Search for the cell housing the specified text and yield its (x, y) center coordinate. 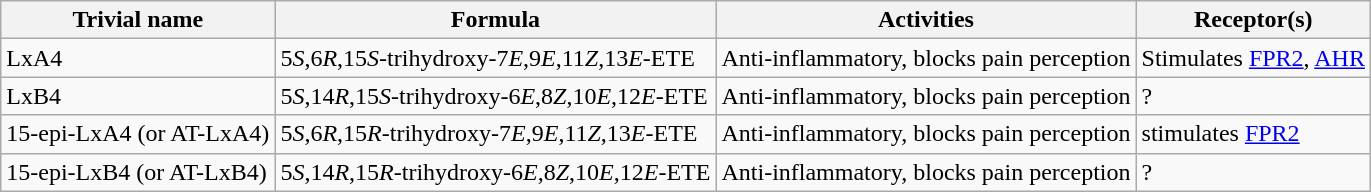
Receptor(s) (1253, 20)
5S,14R,15R-trihydroxy-6E,8Z,10E,12E-ETE (496, 172)
15-epi-LxA4 (or AT-LxA4) (138, 134)
Trivial name (138, 20)
LxB4 (138, 96)
5S,6R,15S-trihydroxy-7E,9E,11Z,13E-ETE (496, 58)
15-epi-LxB4 (or AT-LxB4) (138, 172)
stimulates FPR2 (1253, 134)
Formula (496, 20)
Activities (926, 20)
Stimulates FPR2, AHR (1253, 58)
LxA4 (138, 58)
5S,14R,15S-trihydroxy-6E,8Z,10E,12E-ETE (496, 96)
5S,6R,15R-trihydroxy-7E,9E,11Z,13E-ETE (496, 134)
